From the cell containing the given text, extract its center point as [x, y] coordinate. 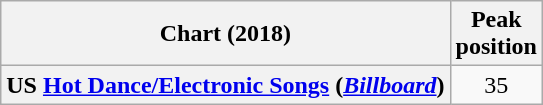
35 [496, 85]
Chart (2018) [226, 34]
US Hot Dance/Electronic Songs (Billboard) [226, 85]
Peakposition [496, 34]
